Return (X, Y) of the center of cell containing provided text 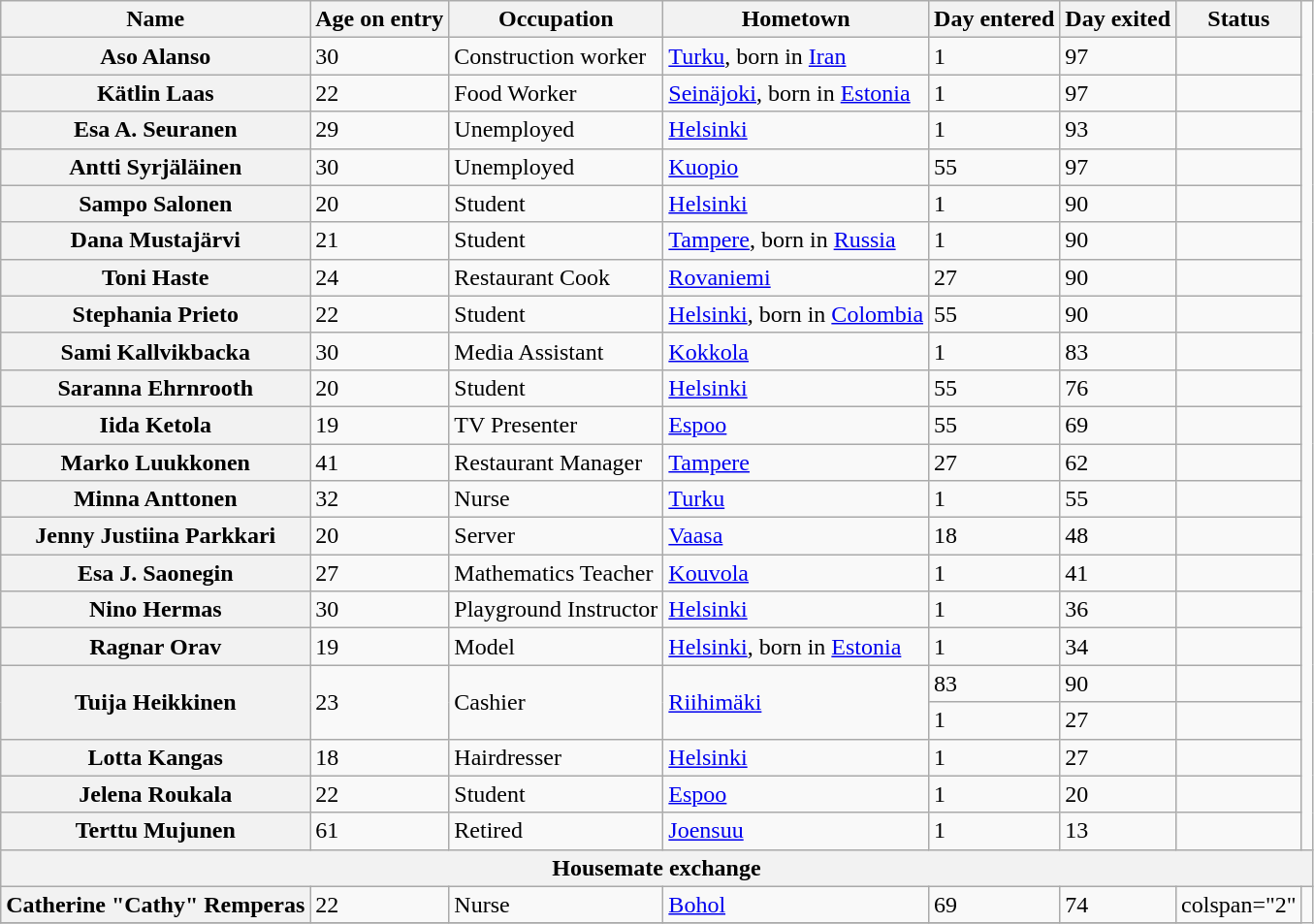
colspan="2" (1239, 905)
Helsinki, born in Estonia (796, 647)
Housemate exchange (657, 868)
Day entered (995, 19)
Saranna Ehrnrooth (155, 388)
Dana Mustajärvi (155, 240)
93 (1118, 130)
Hairdresser (557, 757)
Iida Ketola (155, 425)
Model (557, 647)
Playground Instructor (557, 610)
Status (1239, 19)
Vaasa (796, 536)
Esa A. Seuranen (155, 130)
Restaurant Manager (557, 462)
Food Worker (557, 93)
24 (380, 277)
21 (380, 240)
Turku (796, 499)
Media Assistant (557, 351)
13 (1118, 831)
Terttu Mujunen (155, 831)
Helsinki, born in Colombia (796, 314)
Cashier (557, 702)
Hometown (796, 19)
Esa J. Saonegin (155, 573)
Lotta Kangas (155, 757)
Antti Syrjäläinen (155, 167)
Jenny Justiina Parkkari (155, 536)
29 (380, 130)
Minna Anttonen (155, 499)
Day exited (1118, 19)
62 (1118, 462)
Turku, born in Iran (796, 56)
76 (1118, 388)
Catherine "Cathy" Remperas (155, 905)
32 (380, 499)
Kokkola (796, 351)
Kuopio (796, 167)
Server (557, 536)
Rovaniemi (796, 277)
Name (155, 19)
Age on entry (380, 19)
Restaurant Cook (557, 277)
Sami Kallvikbacka (155, 351)
Jelena Roukala (155, 794)
Ragnar Orav (155, 647)
Toni Haste (155, 277)
Joensuu (796, 831)
Tampere, born in Russia (796, 240)
Seinäjoki, born in Estonia (796, 93)
Mathematics Teacher (557, 573)
Tuija Heikkinen (155, 702)
Kouvola (796, 573)
23 (380, 702)
74 (1118, 905)
36 (1118, 610)
Occupation (557, 19)
TV Presenter (557, 425)
Kätlin Laas (155, 93)
Aso Alanso (155, 56)
Construction worker (557, 56)
Riihimäki (796, 702)
Marko Luukkonen (155, 462)
Tampere (796, 462)
34 (1118, 647)
Stephania Prieto (155, 314)
Bohol (796, 905)
Retired (557, 831)
61 (380, 831)
48 (1118, 536)
Nino Hermas (155, 610)
Sampo Salonen (155, 204)
